Return the (x, y) coordinate for the center point of the cell that contains the specified text.  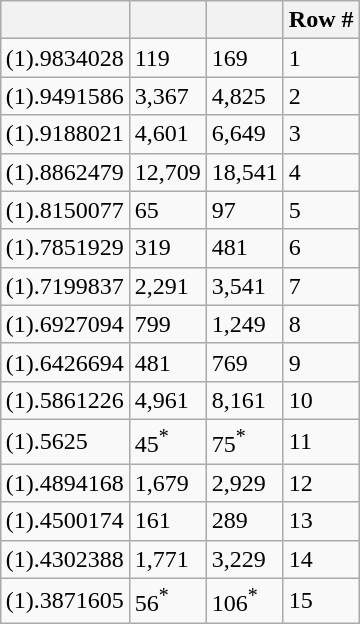
289 (244, 521)
(1).9834028 (64, 58)
(1).9491586 (64, 96)
14 (321, 559)
1 (321, 58)
11 (321, 442)
(1).4500174 (64, 521)
45* (168, 442)
(1).7851929 (64, 248)
9 (321, 362)
1,249 (244, 324)
4,601 (168, 134)
Row # (321, 20)
(1).7199837 (64, 286)
65 (168, 210)
8 (321, 324)
(1).6927094 (64, 324)
5 (321, 210)
3 (321, 134)
(1).9188021 (64, 134)
1,679 (168, 483)
2 (321, 96)
(1).6426694 (64, 362)
75* (244, 442)
3,229 (244, 559)
6 (321, 248)
119 (168, 58)
4,825 (244, 96)
161 (168, 521)
(1).5861226 (64, 400)
12 (321, 483)
97 (244, 210)
12,709 (168, 172)
4,961 (168, 400)
1,771 (168, 559)
6,649 (244, 134)
(1).8150077 (64, 210)
15 (321, 600)
4 (321, 172)
2,929 (244, 483)
10 (321, 400)
8,161 (244, 400)
(1).3871605 (64, 600)
(1).5625 (64, 442)
56* (168, 600)
13 (321, 521)
3,367 (168, 96)
7 (321, 286)
(1).8862479 (64, 172)
169 (244, 58)
799 (168, 324)
319 (168, 248)
106* (244, 600)
3,541 (244, 286)
769 (244, 362)
18,541 (244, 172)
2,291 (168, 286)
(1).4302388 (64, 559)
(1).4894168 (64, 483)
